Search for the cell housing the specified text and yield its (x, y) center coordinate. 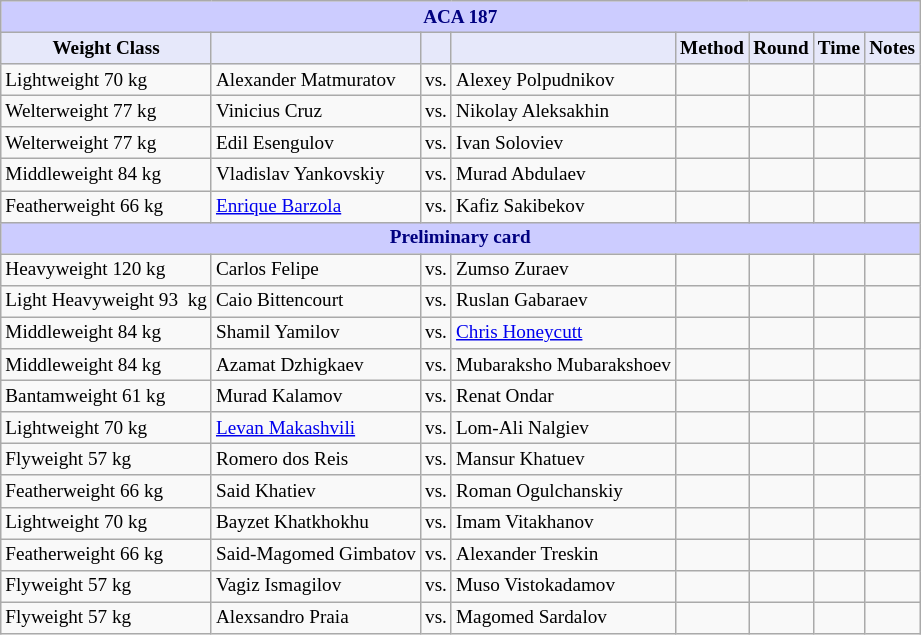
ACA 187 (460, 17)
Time (838, 48)
Vladislav Yankovskiy (316, 175)
Heavyweight 120 kg (106, 270)
Mubaraksho Mubarakshoev (563, 365)
Alexey Polpudnikov (563, 80)
Mansur Khatuev (563, 460)
Caio Bittencourt (316, 301)
Alexsandro Praia (316, 618)
Imam Vitakhanov (563, 523)
Ruslan Gabaraev (563, 301)
Azamat Dzhigkaev (316, 365)
Levan Makashvili (316, 428)
Bantamweight 61 kg (106, 396)
Method (712, 48)
Zumso Zuraev (563, 270)
Chris Honeycutt (563, 333)
Said Khatiev (316, 491)
Kafiz Sakibekov (563, 206)
Bayzet Khatkhokhu (316, 523)
Carlos Felipe (316, 270)
Magomed Sardalov (563, 618)
Roman Ogulchanskiy (563, 491)
Vinicius Cruz (316, 111)
Alexander Treskin (563, 554)
Murad Abdulaev (563, 175)
Renat Ondar (563, 396)
Vagiz Ismagilov (316, 586)
Edil Esengulov (316, 143)
Weight Class (106, 48)
Preliminary card (460, 238)
Enrique Barzola (316, 206)
Round (782, 48)
Nikolay Aleksakhin (563, 111)
Shamil Yamilov (316, 333)
Alexander Matmuratov (316, 80)
Romero dos Reis (316, 460)
Muso Vistokadamov (563, 586)
Murad Kalamov (316, 396)
Light Heavyweight 93 kg (106, 301)
Notes (892, 48)
Said-Magomed Gimbatov (316, 554)
Lom-Ali Nalgiev (563, 428)
Ivan Soloviev (563, 143)
